Identify which cell holds the provided text, then report its (X, Y) central coordinate. 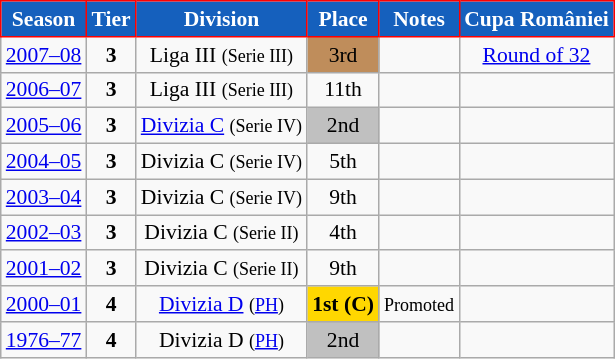
1st (C) (343, 304)
Season (44, 19)
2003–04 (44, 197)
2005–06 (44, 126)
2000–01 (44, 304)
Promoted (419, 304)
Round of 32 (536, 55)
2002–03 (44, 233)
11th (343, 90)
Division (222, 19)
Cupa României (536, 19)
5th (343, 162)
Tier (110, 19)
Notes (419, 19)
1976–77 (44, 340)
2001–02 (44, 269)
2004–05 (44, 162)
2007–08 (44, 55)
2006–07 (44, 90)
Place (343, 19)
4th (343, 233)
3rd (343, 55)
